Locate the cell with the specified text and output its [X, Y] center coordinate. 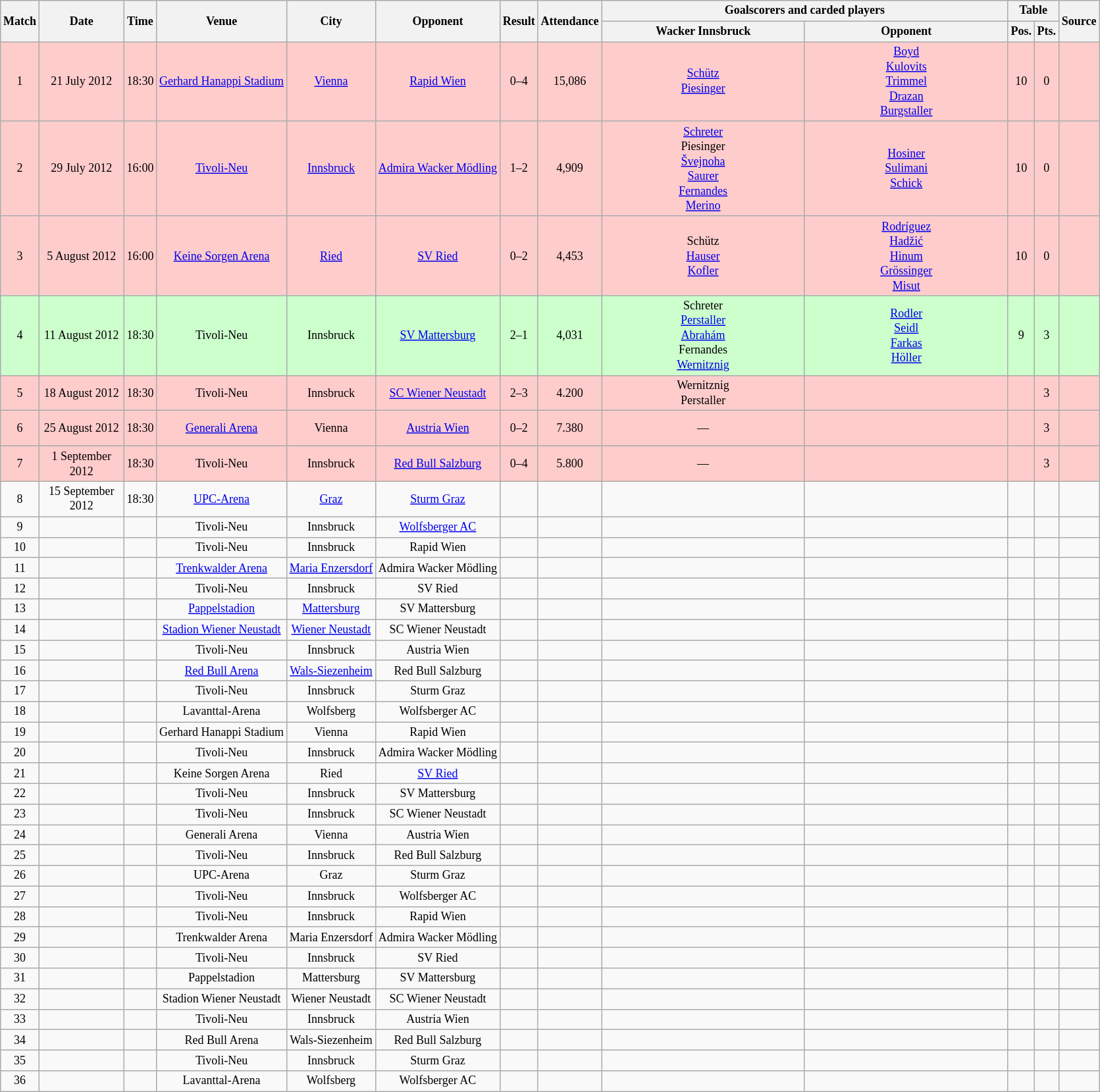
4.200 [570, 393]
17 [20, 691]
Venue [222, 21]
32 [20, 999]
7.380 [570, 429]
Hosiner Sulimani Schick [906, 169]
11 August 2012 [82, 336]
20 [20, 753]
Date [82, 21]
Goalscorers and carded players [804, 11]
36 [20, 1081]
24 [20, 835]
18 August 2012 [82, 393]
Source [1078, 21]
Wernitznig Perstaller [703, 393]
Wacker Innsbruck [703, 32]
21 July 2012 [82, 82]
Attendance [570, 21]
5 [20, 393]
7 [20, 464]
Match [20, 21]
13 [20, 610]
Rodríguez Hadžić Hinum Grössinger Misut [906, 255]
Schütz Piesinger [703, 82]
8 [20, 499]
29 July 2012 [82, 169]
2–1 [519, 336]
12 [20, 588]
2 [20, 169]
4,453 [570, 255]
22 [20, 794]
City [330, 21]
23 [20, 814]
4,031 [570, 336]
5.800 [570, 464]
1–2 [519, 169]
15 September 2012 [82, 499]
14 [20, 629]
Schreter Piesinger Švejnoha Saurer Fernandes Merino [703, 169]
25 August 2012 [82, 429]
1 September 2012 [82, 464]
21 [20, 773]
5 August 2012 [82, 255]
Schütz Hauser Kofler [703, 255]
Result [519, 21]
31 [20, 978]
18 [20, 712]
6 [20, 429]
34 [20, 1040]
Schreter Perstaller Abrahám Fernandes Wernitznig [703, 336]
15 [20, 650]
16 [20, 670]
26 [20, 875]
Boyd Kulovits Trimmel Drazan Burgstaller [906, 82]
30 [20, 958]
1 [20, 82]
35 [20, 1060]
11 [20, 567]
29 [20, 937]
27 [20, 897]
Table [1034, 11]
25 [20, 856]
Pts. [1047, 32]
19 [20, 732]
2–3 [519, 393]
Pos. [1021, 32]
33 [20, 1019]
4,909 [570, 169]
4 [20, 336]
15,086 [570, 82]
Time [140, 21]
Rodler Seidl Farkas Höller [906, 336]
28 [20, 916]
